Determine the [x, y] coordinate at the center of the cell enclosing the given text.  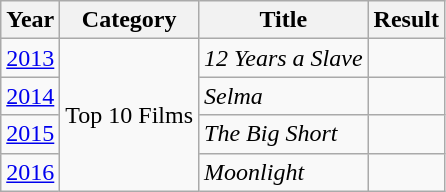
2015 [30, 134]
2014 [30, 96]
2016 [30, 172]
Title [284, 20]
The Big Short [284, 134]
Category [130, 20]
Result [406, 20]
Selma [284, 96]
Top 10 Films [130, 115]
2013 [30, 58]
Moonlight [284, 172]
Year [30, 20]
12 Years a Slave [284, 58]
